Pinpoint the cell where the given text exists, returning its [x, y] midpoint coordinate. 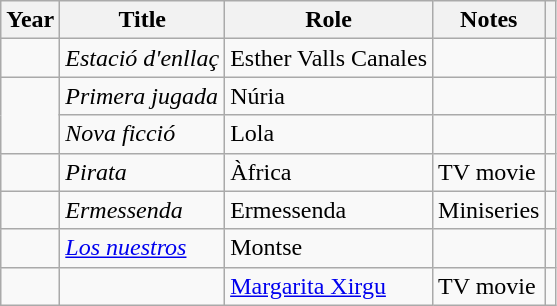
Miniseries [489, 210]
Notes [489, 20]
Primera jugada [142, 96]
Nova ficció [142, 134]
Margarita Xirgu [329, 286]
Montse [329, 248]
Title [142, 20]
Àfrica [329, 172]
Los nuestros [142, 248]
Estació d'enllaç [142, 58]
Year [30, 20]
Esther Valls Canales [329, 58]
Pirata [142, 172]
Núria [329, 96]
Lola [329, 134]
Role [329, 20]
